Pinpoint the cell where the given text exists, returning its (X, Y) midpoint coordinate. 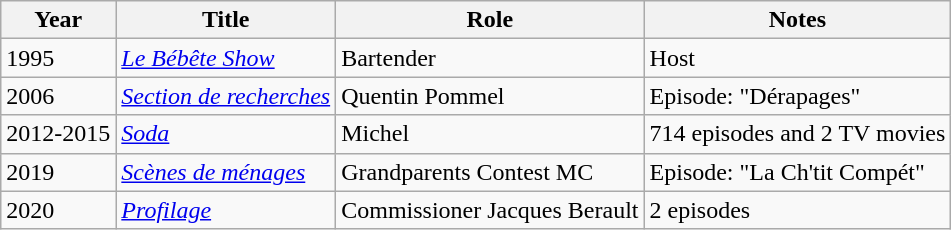
Title (226, 20)
Michel (490, 134)
714 episodes and 2 TV movies (798, 134)
Le Bébête Show (226, 58)
Episode: "Dérapages" (798, 96)
Section de recherches (226, 96)
2006 (58, 96)
Bartender (490, 58)
2019 (58, 172)
Notes (798, 20)
Quentin Pommel (490, 96)
1995 (58, 58)
Host (798, 58)
Commissioner Jacques Berault (490, 210)
Scènes de ménages (226, 172)
2012-2015 (58, 134)
Episode: "La Ch'tit Compét" (798, 172)
Soda (226, 134)
Year (58, 20)
2 episodes (798, 210)
Grandparents Contest MC (490, 172)
2020 (58, 210)
Profilage (226, 210)
Role (490, 20)
